Capture the cell that displays the provided text and extract its (x, y) central coordinate. 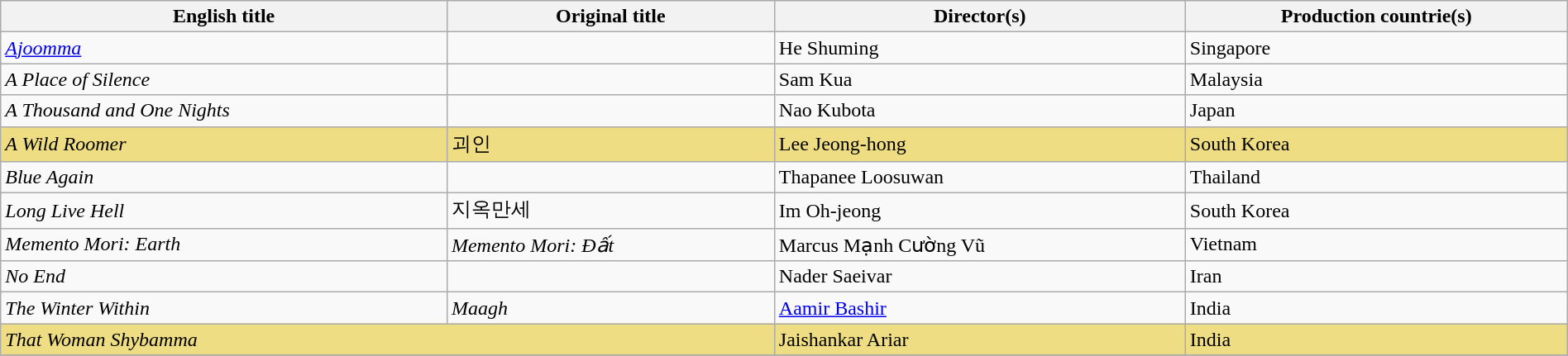
Nao Kubota (979, 111)
Memento Mori: Đất (610, 244)
Singapore (1376, 48)
A Place of Silence (224, 79)
Memento Mori: Earth (224, 244)
Director(s) (979, 17)
Nader Saeivar (979, 277)
Marcus Mạnh Cường Vũ (979, 244)
Production countrie(s) (1376, 17)
Lee Jeong-hong (979, 144)
Blue Again (224, 178)
Thapanee Loosuwan (979, 178)
That Woman Shybamma (388, 339)
He Shuming (979, 48)
No End (224, 277)
Jaishankar Ariar (979, 339)
Long Live Hell (224, 211)
Iran (1376, 277)
Japan (1376, 111)
지옥만세 (610, 211)
Malaysia (1376, 79)
Vietnam (1376, 244)
English title (224, 17)
A Thousand and One Nights (224, 111)
The Winter Within (224, 308)
Ajoomma (224, 48)
Maagh (610, 308)
괴인 (610, 144)
Thailand (1376, 178)
Sam Kua (979, 79)
Im Oh-jeong (979, 211)
Aamir Bashir (979, 308)
Original title (610, 17)
A Wild Roomer (224, 144)
